Output the (x, y) coordinate of the center of the cell containing the given text.  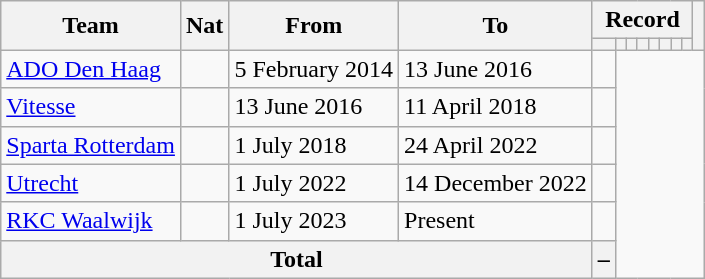
11 April 2018 (496, 107)
ADO Den Haag (91, 69)
1 July 2018 (314, 145)
1 July 2023 (314, 221)
Nat (204, 26)
Total (296, 259)
14 December 2022 (496, 183)
– (604, 259)
RKC Waalwijk (91, 221)
Vitesse (91, 107)
1 July 2022 (314, 183)
Record (642, 20)
Utrecht (91, 183)
Sparta Rotterdam (91, 145)
Present (496, 221)
5 February 2014 (314, 69)
24 April 2022 (496, 145)
Team (91, 26)
From (314, 26)
To (496, 26)
